Detect which cell encompasses the target text, then output its (x, y) center coordinate. 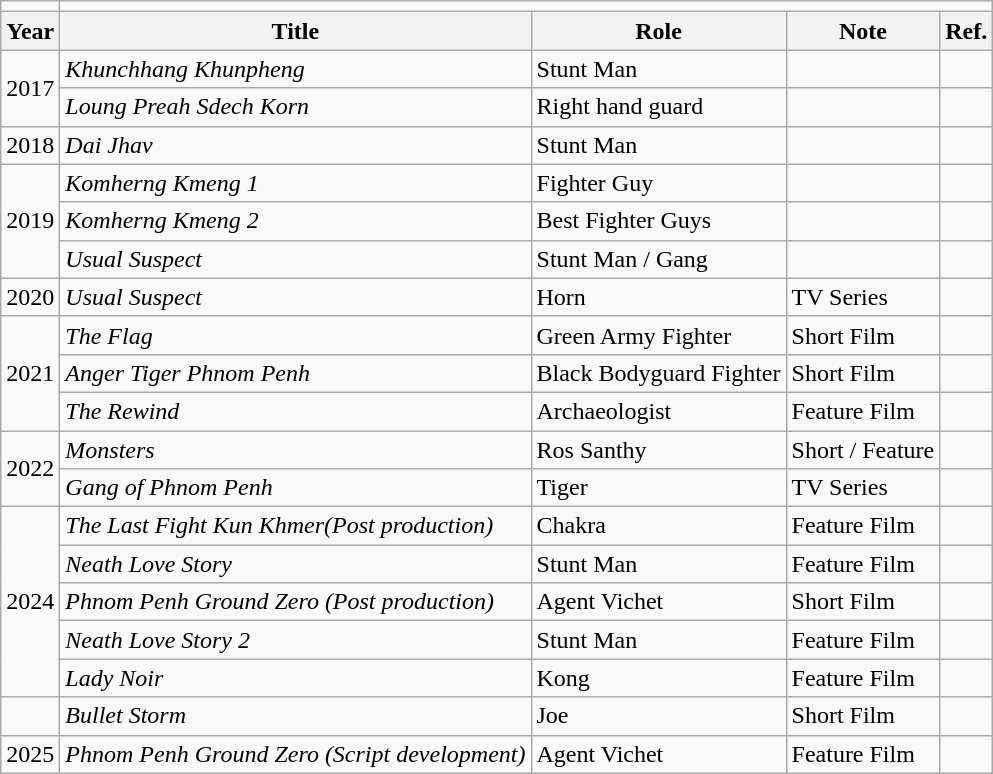
Green Army Fighter (658, 335)
2025 (30, 754)
Fighter Guy (658, 183)
Gang of Phnom Penh (296, 488)
Stunt Man / Gang (658, 259)
2018 (30, 145)
2017 (30, 88)
Tiger (658, 488)
Title (296, 31)
Dai Jhav (296, 145)
Short / Feature (863, 449)
Right hand guard (658, 107)
Note (863, 31)
Ref. (966, 31)
The Flag (296, 335)
Horn (658, 297)
Loung Preah Sdech Korn (296, 107)
Year (30, 31)
Lady Noir (296, 678)
The Last Fight Kun Khmer(Post production) (296, 526)
2020 (30, 297)
Komherng Kmeng 2 (296, 221)
Phnom Penh Ground Zero (Script development) (296, 754)
Kong (658, 678)
Black Bodyguard Fighter (658, 373)
Best Fighter Guys (658, 221)
Role (658, 31)
Neath Love Story (296, 564)
2024 (30, 602)
The Rewind (296, 411)
2022 (30, 468)
Archaeologist (658, 411)
Bullet Storm (296, 716)
Anger Tiger Phnom Penh (296, 373)
Monsters (296, 449)
2021 (30, 373)
Ros Santhy (658, 449)
Khunchhang Khunpheng (296, 69)
Neath Love Story 2 (296, 640)
Chakra (658, 526)
Komherng Kmeng 1 (296, 183)
Joe (658, 716)
Phnom Penh Ground Zero (Post production) (296, 602)
2019 (30, 221)
